Detect which cell encompasses the target text, then output its (x, y) center coordinate. 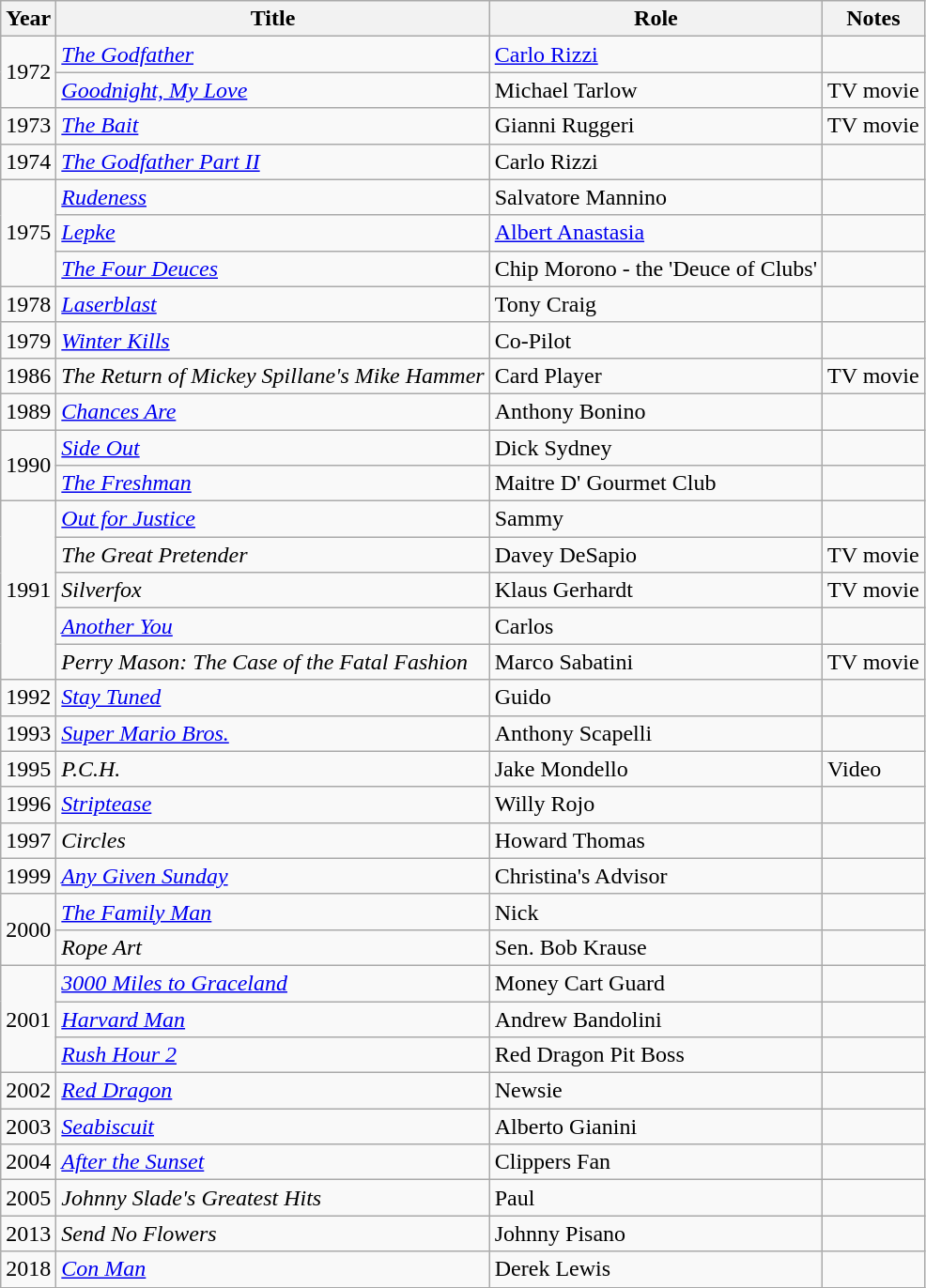
2005 (28, 1198)
Marco Sabatini (656, 662)
Red Dragon Pit Boss (656, 1055)
Seabiscuit (272, 1127)
Card Player (656, 376)
Anthony Scapelli (656, 733)
Sen. Bob Krause (656, 947)
Send No Flowers (272, 1234)
Silverfox (272, 590)
The Godfather Part II (272, 161)
Stay Tuned (272, 698)
The Four Deuces (272, 268)
Title (272, 19)
The Family Man (272, 912)
Guido (656, 698)
The Bait (272, 126)
Rudeness (272, 197)
Rush Hour 2 (272, 1055)
Video (873, 769)
Year (28, 19)
Davey DeSapio (656, 555)
Klaus Gerhardt (656, 590)
Albert Anastasia (656, 233)
Rope Art (272, 947)
Red Dragon (272, 1091)
1975 (28, 233)
2018 (28, 1269)
Howard Thomas (656, 840)
2001 (28, 1019)
Salvatore Mannino (656, 197)
Winter Kills (272, 340)
Out for Justice (272, 519)
Gianni Ruggeri (656, 126)
Maitre D' Gourmet Club (656, 483)
2004 (28, 1162)
1997 (28, 840)
Carlos (656, 626)
1974 (28, 161)
Goodnight, My Love (272, 90)
2002 (28, 1091)
1978 (28, 304)
Newsie (656, 1091)
The Great Pretender (272, 555)
Andrew Bandolini (656, 1019)
Co-Pilot (656, 340)
Role (656, 19)
Clippers Fan (656, 1162)
Derek Lewis (656, 1269)
Nick (656, 912)
Harvard Man (272, 1019)
1999 (28, 876)
Willy Rojo (656, 805)
Michael Tarlow (656, 90)
1989 (28, 411)
Alberto Gianini (656, 1127)
Notes (873, 19)
Circles (272, 840)
Perry Mason: The Case of the Fatal Fashion (272, 662)
Striptease (272, 805)
Tony Craig (656, 304)
The Godfather (272, 54)
1973 (28, 126)
2000 (28, 929)
1986 (28, 376)
Johnny Pisano (656, 1234)
1991 (28, 590)
Chip Morono - the 'Deuce of Clubs' (656, 268)
1992 (28, 698)
Paul (656, 1198)
Sammy (656, 519)
P.C.H. (272, 769)
Money Cart Guard (656, 983)
Lepke (272, 233)
Dick Sydney (656, 448)
2003 (28, 1127)
Johnny Slade's Greatest Hits (272, 1198)
1979 (28, 340)
After the Sunset (272, 1162)
Chances Are (272, 411)
1993 (28, 733)
Another You (272, 626)
1996 (28, 805)
2013 (28, 1234)
1990 (28, 466)
1972 (28, 72)
Any Given Sunday (272, 876)
Side Out (272, 448)
Laserblast (272, 304)
Anthony Bonino (656, 411)
1995 (28, 769)
Jake Mondello (656, 769)
The Return of Mickey Spillane's Mike Hammer (272, 376)
3000 Miles to Graceland (272, 983)
Con Man (272, 1269)
Christina's Advisor (656, 876)
The Freshman (272, 483)
Super Mario Bros. (272, 733)
